From the cell containing the given text, extract its center point as (X, Y) coordinate. 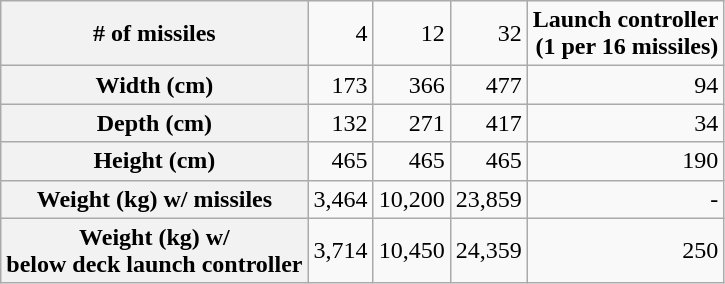
190 (626, 161)
Weight (kg) w/ missiles (154, 199)
10,450 (412, 250)
23,859 (488, 199)
271 (412, 123)
173 (340, 85)
132 (340, 123)
417 (488, 123)
94 (626, 85)
32 (488, 34)
4 (340, 34)
34 (626, 123)
24,359 (488, 250)
3,464 (340, 199)
10,200 (412, 199)
Width (cm) (154, 85)
477 (488, 85)
# of missiles (154, 34)
250 (626, 250)
Depth (cm) (154, 123)
Height (cm) (154, 161)
- (626, 199)
Weight (kg) w/ below deck launch controller (154, 250)
12 (412, 34)
Launch controller(1 per 16 missiles) (626, 34)
366 (412, 85)
3,714 (340, 250)
